Return the (x, y) coordinate for the center point of the cell that contains the specified text.  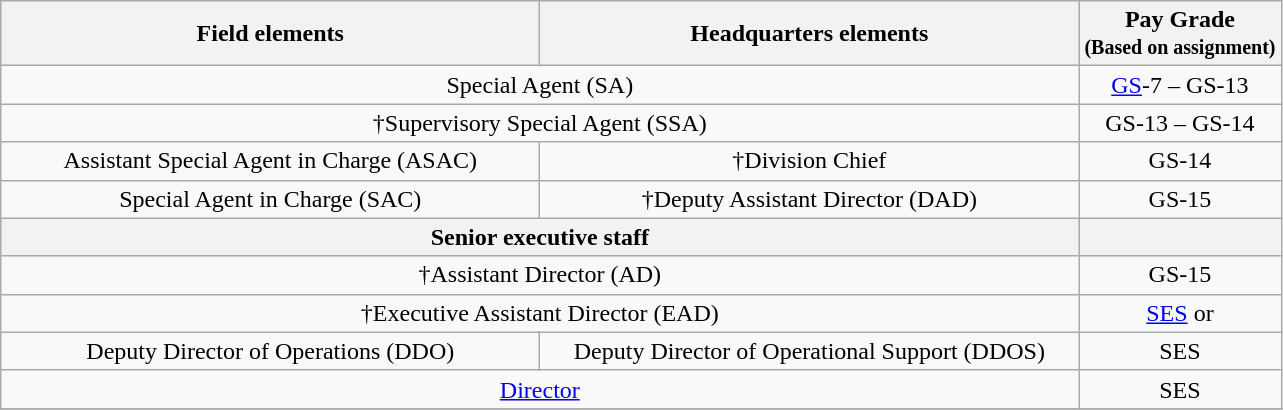
Special Agent in Charge (SAC) (270, 199)
Pay Grade(Based on assignment) (1180, 34)
Field elements (270, 34)
SES or (1180, 313)
Senior executive staff (540, 237)
†Assistant Director (AD) (540, 275)
†Supervisory Special Agent (SSA) (540, 123)
†Deputy Assistant Director (DAD) (810, 199)
Director (540, 389)
GS-13 – GS-14 (1180, 123)
Deputy Director of Operational Support (DDOS) (810, 351)
Special Agent (SA) (540, 85)
†Executive Assistant Director (EAD) (540, 313)
Assistant Special Agent in Charge (ASAC) (270, 161)
Headquarters elements (810, 34)
†Division Chief (810, 161)
GS-7 – GS-13 (1180, 85)
GS-14 (1180, 161)
Deputy Director of Operations (DDO) (270, 351)
